Locate the cell with the specified text and output its [x, y] center coordinate. 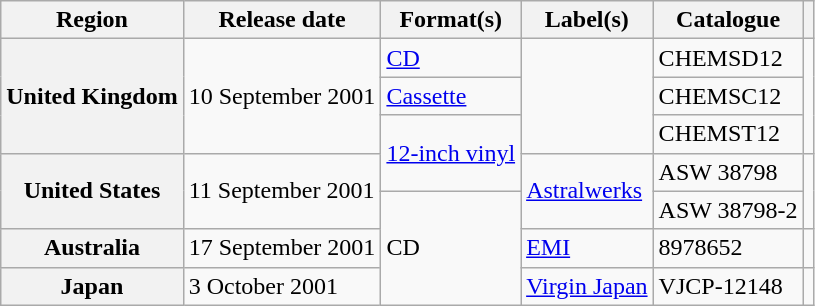
Astralwerks [587, 191]
10 September 2001 [282, 96]
United Kingdom [92, 96]
CHEMSC12 [728, 96]
CHEMSD12 [728, 58]
Label(s) [587, 20]
11 September 2001 [282, 191]
ASW 38798 [728, 172]
Australia [92, 248]
12-inch vinyl [451, 153]
Japan [92, 286]
VJCP-12148 [728, 286]
Virgin Japan [587, 286]
Cassette [451, 96]
8978652 [728, 248]
ASW 38798-2 [728, 210]
3 October 2001 [282, 286]
Format(s) [451, 20]
CHEMST12 [728, 134]
United States [92, 191]
Region [92, 20]
Release date [282, 20]
17 September 2001 [282, 248]
Catalogue [728, 20]
EMI [587, 248]
